From the cell containing the given text, extract its center point as [x, y] coordinate. 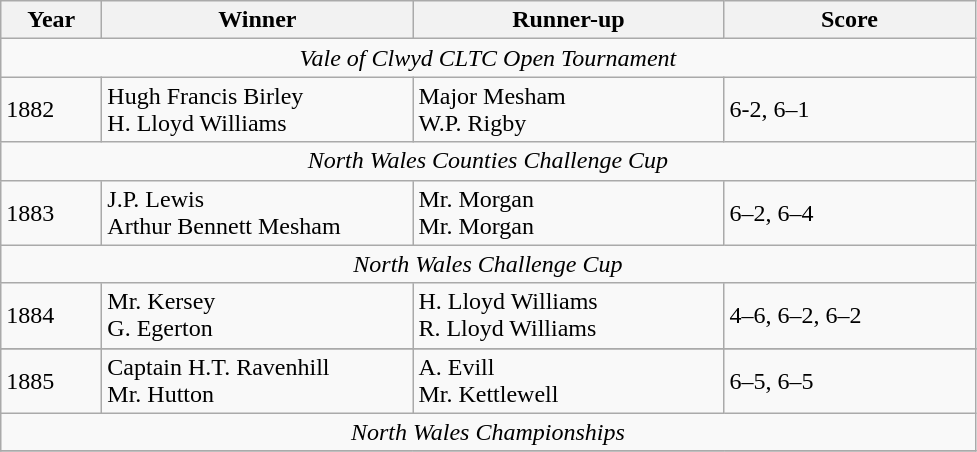
Year [52, 20]
Mr. Kersey G. Egerton [258, 316]
Winner [258, 20]
Hugh Francis Birley H. Lloyd Williams [258, 110]
Captain H.T. Ravenhill Mr. Hutton [258, 380]
4–6, 6–2, 6–2 [850, 316]
Vale of Clwyd CLTC Open Tournament [488, 58]
1883 [52, 212]
6–5, 6–5 [850, 380]
Runner-up [568, 20]
Score [850, 20]
1885 [52, 380]
Major Mesham W.P. Rigby [568, 110]
A. Evill Mr. Kettlewell [568, 380]
J.P. Lewis Arthur Bennett Mesham [258, 212]
North Wales Championships [488, 432]
1884 [52, 316]
1882 [52, 110]
6-2, 6–1 [850, 110]
H. Lloyd WilliamsR. Lloyd Williams [568, 316]
North Wales Counties Challenge Cup [488, 161]
6–2, 6–4 [850, 212]
North Wales Challenge Cup [488, 264]
Mr. Morgan Mr. Morgan [568, 212]
